Extract the [x, y] coordinate from the center of the cell holding the provided text.  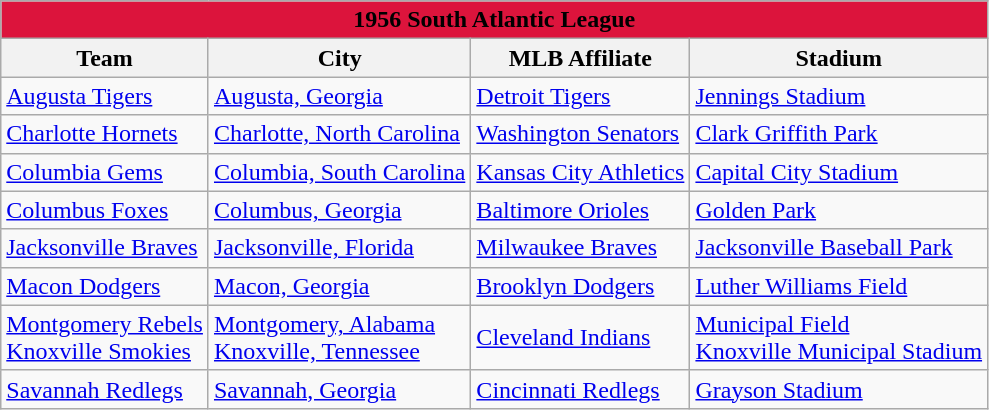
Montgomery, Alabama Knoxville, Tennessee [339, 338]
Golden Park [839, 210]
Savannah, Georgia [339, 389]
Cincinnati Redlegs [580, 389]
Macon, Georgia [339, 286]
Baltimore Orioles [580, 210]
MLB Affiliate [580, 58]
Municipal Field Knoxville Municipal Stadium [839, 338]
Stadium [839, 58]
Grayson Stadium [839, 389]
Jacksonville Baseball Park [839, 248]
Montgomery Rebels Knoxville Smokies [105, 338]
Columbus Foxes [105, 210]
Detroit Tigers [580, 96]
Jacksonville Braves [105, 248]
Kansas City Athletics [580, 172]
Team [105, 58]
Columbia Gems [105, 172]
Columbus, Georgia [339, 210]
Milwaukee Braves [580, 248]
Jennings Stadium [839, 96]
City [339, 58]
Savannah Redlegs [105, 389]
Washington Senators [580, 134]
Macon Dodgers [105, 286]
Brooklyn Dodgers [580, 286]
Clark Griffith Park [839, 134]
Luther Williams Field [839, 286]
Columbia, South Carolina [339, 172]
1956 South Atlantic League [494, 20]
Cleveland Indians [580, 338]
Charlotte Hornets [105, 134]
Jacksonville, Florida [339, 248]
Charlotte, North Carolina [339, 134]
Augusta Tigers [105, 96]
Augusta, Georgia [339, 96]
Capital City Stadium [839, 172]
